Extract the (x, y) coordinate from the center of the cell holding the provided text.  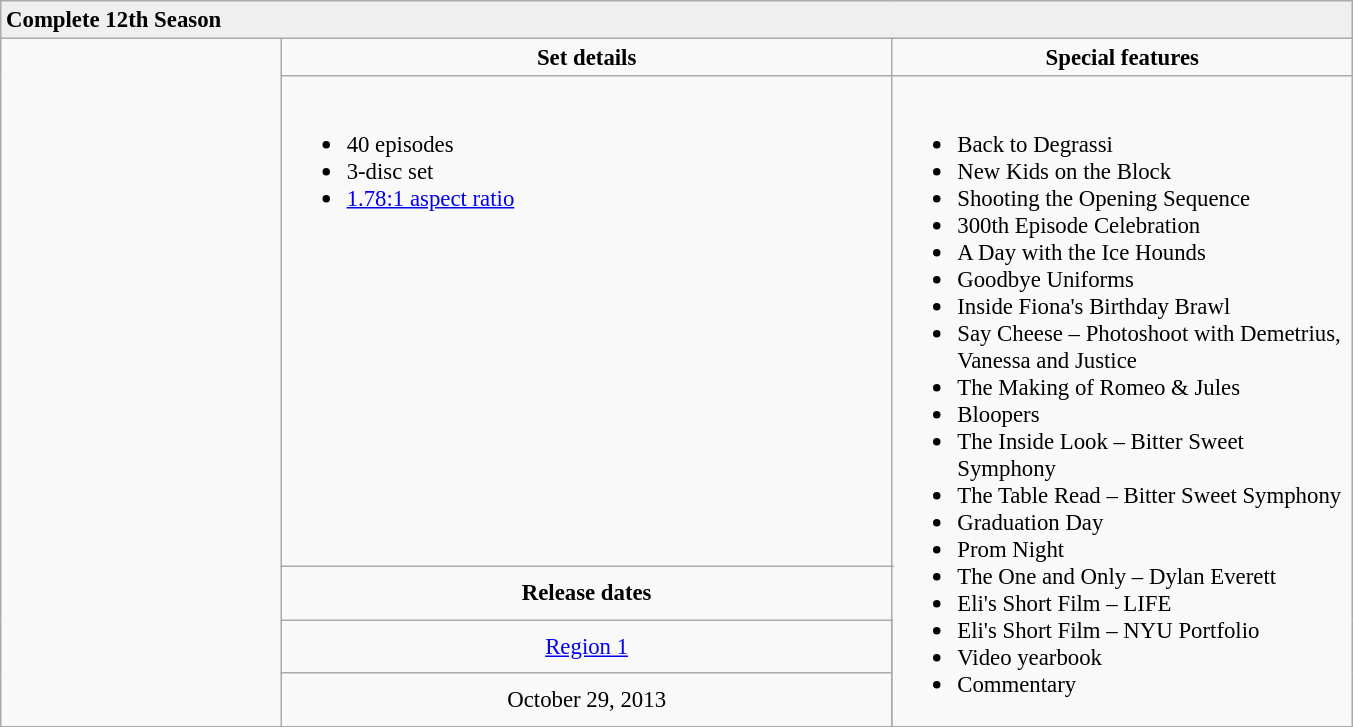
Set details (586, 58)
Complete 12th Season (677, 20)
Region 1 (586, 646)
Release dates (586, 594)
Special features (1122, 58)
October 29, 2013 (586, 700)
40 episodes3-disc set1.78:1 aspect ratio (586, 322)
